Identify which cell holds the provided text, then report its (X, Y) central coordinate. 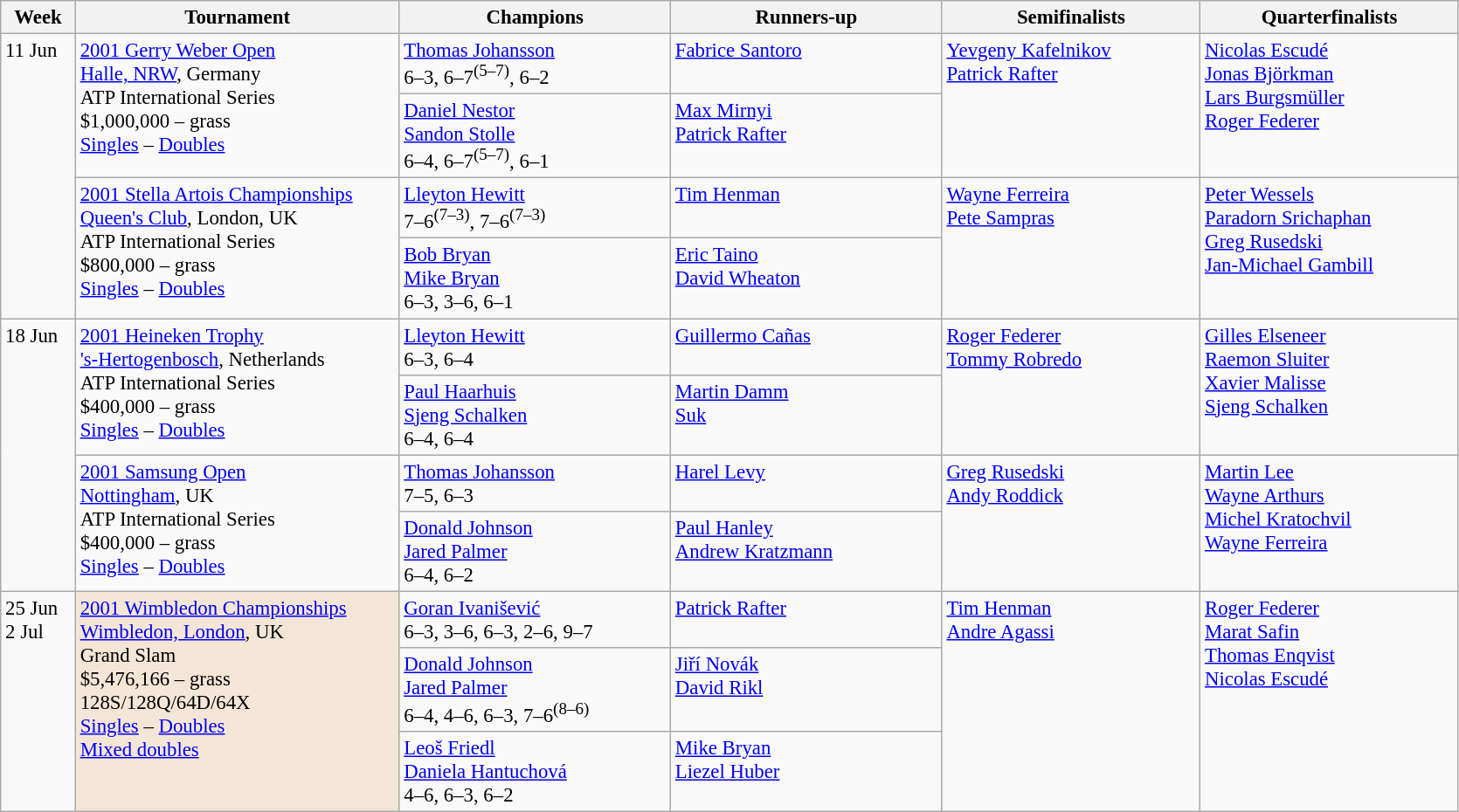
Martin Lee Wayne Arthurs Michel Kratochvil Wayne Ferreira (1330, 523)
2001 Gerry Weber Open Halle, NRW, GermanyATP International Series$1,000,000 – grass Singles – Doubles (238, 107)
Jiří Novák David Rikl (807, 690)
Tournament (238, 17)
Greg Rusedski Andy Roddick (1071, 523)
Leoš Friedl Daniela Hantuchová4–6, 6–3, 6–2 (535, 772)
Quarterfinalists (1330, 17)
Patrick Rafter (807, 620)
Fabrice Santoro (807, 65)
Daniel Nestor Sandon Stolle 6–4, 6–7(5–7), 6–1 (535, 136)
Week (38, 17)
Tim Henman Andre Agassi (1071, 701)
2001 Heineken Trophy 's-Hertogenbosch, NetherlandsATP International Series$400,000 – grass Singles – Doubles (238, 387)
Runners-up (807, 17)
Wayne Ferreira Pete Sampras (1071, 248)
Goran Ivanišević6–3, 3–6, 6–3, 2–6, 9–7 (535, 620)
Thomas Johansson 6–3, 6–7(5–7), 6–2 (535, 65)
Champions (535, 17)
Bob Bryan Mike Bryan 6–3, 3–6, 6–1 (535, 279)
Roger Federer Marat Safin Thomas Enqvist Nicolas Escudé (1330, 701)
Paul Hanley Andrew Kratzmann (807, 551)
Donald Johnson Jared Palmer 6–4, 6–2 (535, 551)
Mike Bryan Liezel Huber (807, 772)
Martin Damm Suk (807, 415)
2001 Samsung Open Nottingham, UKATP International Series$400,000 – grass Singles – Doubles (238, 523)
2001 Stella Artois Championships Queen's Club, London, UKATP International Series$800,000 – grass Singles – Doubles (238, 248)
Thomas Johansson 7–5, 6–3 (535, 484)
Max Mirnyi Patrick Rafter (807, 136)
Donald Johnson Jared Palmer6–4, 4–6, 6–3, 7–6(8–6) (535, 690)
Yevgeny Kafelnikov Patrick Rafter (1071, 107)
11 Jun (38, 176)
Semifinalists (1071, 17)
18 Jun (38, 455)
Lleyton Hewitt 6–3, 6–4 (535, 348)
2001 Wimbledon Championships Wimbledon, London, UKGrand Slam$5,476,166 – grass 128S/128Q/64D/64XSingles – Doubles Mixed doubles (238, 701)
25 Jun2 Jul (38, 701)
Paul Haarhuis Sjeng Schalken 6–4, 6–4 (535, 415)
Eric Taino David Wheaton (807, 279)
Roger Federer Tommy Robredo (1071, 387)
Peter Wessels Paradorn Srichaphan Greg Rusedski Jan-Michael Gambill (1330, 248)
Lleyton Hewitt 7–6(7–3), 7–6(7–3) (535, 208)
Guillermo Cañas (807, 348)
Nicolas Escudé Jonas Björkman Lars Burgsmüller Roger Federer (1330, 107)
Harel Levy (807, 484)
Gilles Elseneer Raemon Sluiter Xavier Malisse Sjeng Schalken (1330, 387)
Tim Henman (807, 208)
